Return [x, y] of the center of cell containing provided text 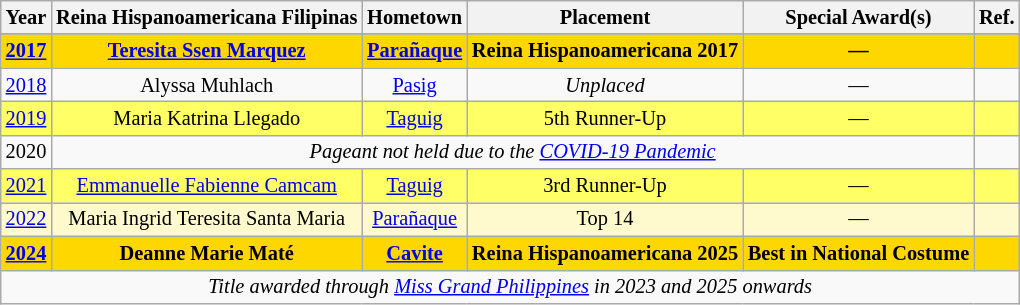
2017 [26, 51]
Placement [605, 17]
5th Runner-Up [605, 118]
Pasig [414, 85]
2018 [26, 85]
Hometown [414, 17]
Top 14 [605, 219]
Reina Hispanoamericana 2025 [605, 253]
Deanne Marie Maté [206, 253]
2024 [26, 253]
3rd Runner-Up [605, 186]
2019 [26, 118]
Best in National Costume [858, 253]
Teresita Ssen Marquez [206, 51]
Special Award(s) [858, 17]
Year [26, 17]
2021 [26, 186]
Reina Hispanoamericana Filipinas [206, 17]
Ref. [996, 17]
Title awarded through Miss Grand Philippines in 2023 and 2025 onwards [510, 287]
Alyssa Muhlach [206, 85]
Maria Katrina Llegado [206, 118]
Cavite [414, 253]
Pageant not held due to the COVID-19 Pandemic [512, 152]
Unplaced [605, 85]
2020 [26, 152]
Maria Ingrid Teresita Santa Maria [206, 219]
Emmanuelle Fabienne Camcam [206, 186]
Reina Hispanoamericana 2017 [605, 51]
2022 [26, 219]
